Return the (x, y) coordinate for the center point of the cell that contains the specified text.  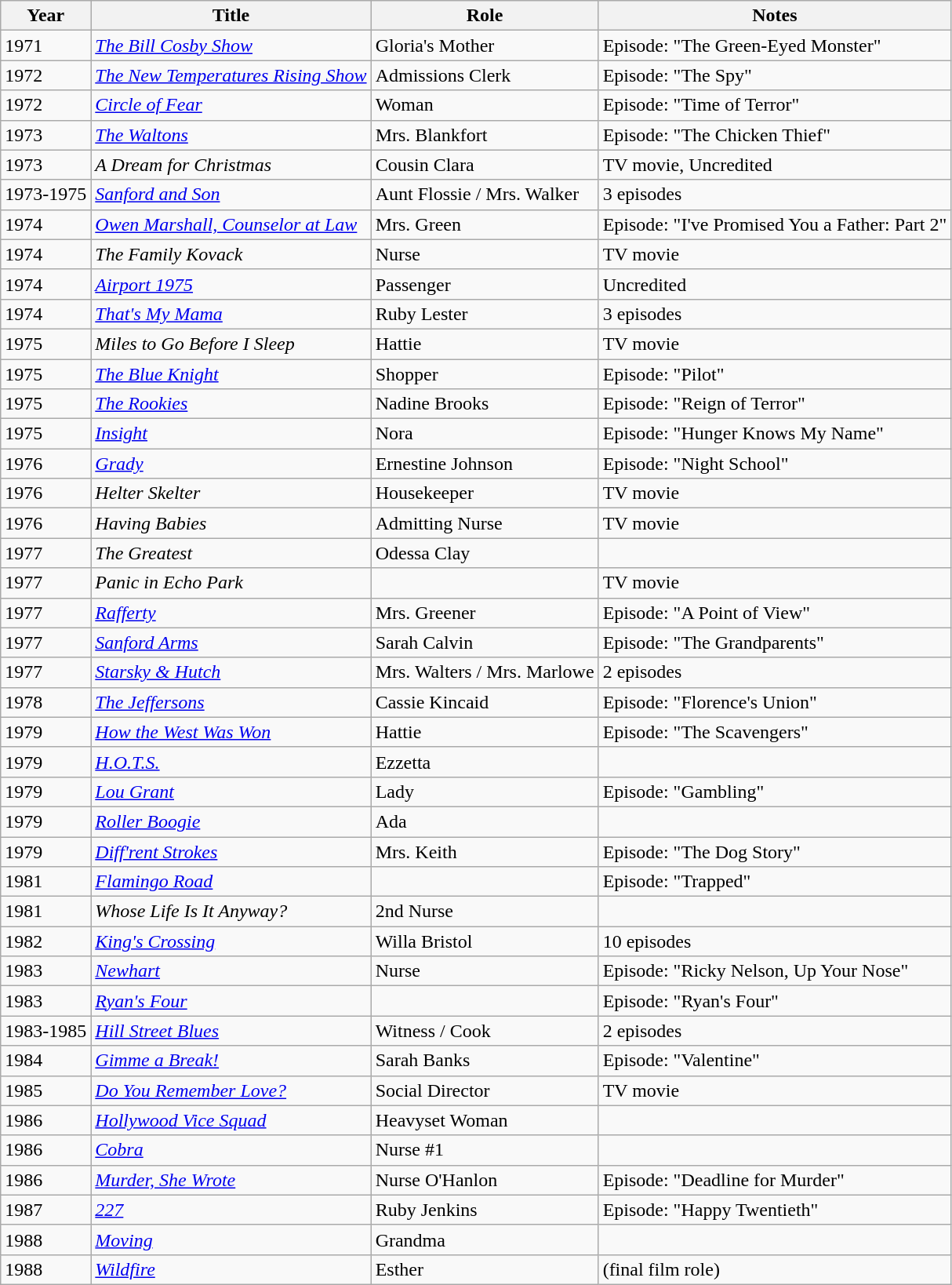
Episode: "Valentine" (775, 1061)
Panic in Echo Park (231, 583)
Nurse #1 (485, 1150)
Diff'rent Strokes (231, 851)
Insight (231, 434)
Aunt Flossie / Mrs. Walker (485, 195)
Housekeeper (485, 493)
A Dream for Christmas (231, 165)
Hill Street Blues (231, 1031)
Ernestine Johnson (485, 464)
Having Babies (231, 523)
Whose Life Is It Anyway? (231, 912)
Woman (485, 105)
Nora (485, 434)
Lady (485, 792)
Episode: "The Spy" (775, 75)
TV movie, Uncredited (775, 165)
The Rookies (231, 404)
Gimme a Break! (231, 1061)
Episode: "The Grandparents" (775, 642)
Episode: "Time of Terror" (775, 105)
Episode: "I've Promised You a Father: Part 2" (775, 224)
King's Crossing (231, 941)
1985 (45, 1090)
1971 (45, 46)
Uncredited (775, 284)
Circle of Fear (231, 105)
The Bill Cosby Show (231, 46)
Ezzetta (485, 762)
Episode: "Ryan's Four" (775, 1001)
That's My Mama (231, 314)
Episode: "The Green-Eyed Monster" (775, 46)
Heavyset Woman (485, 1120)
Hollywood Vice Squad (231, 1120)
Mrs. Green (485, 224)
Starsky & Hutch (231, 672)
Murder, She Wrote (231, 1180)
1973-1975 (45, 195)
The Blue Knight (231, 374)
Ruby Jenkins (485, 1210)
Moving (231, 1239)
Passenger (485, 284)
Wildfire (231, 1269)
2nd Nurse (485, 912)
Social Director (485, 1090)
1978 (45, 702)
Gloria's Mother (485, 46)
1987 (45, 1210)
Mrs. Blankfort (485, 135)
Roller Boogie (231, 821)
Do You Remember Love? (231, 1090)
Sarah Banks (485, 1061)
Cassie Kincaid (485, 702)
Episode: "Happy Twentieth" (775, 1210)
Episode: "Night School" (775, 464)
Episode: "Florence's Union" (775, 702)
Year (45, 16)
Lou Grant (231, 792)
Nurse O'Hanlon (485, 1180)
Odessa Clay (485, 553)
Mrs. Greener (485, 613)
Episode: "The Scavengers" (775, 732)
Episode: "Reign of Terror" (775, 404)
Mrs. Walters / Mrs. Marlowe (485, 672)
Nadine Brooks (485, 404)
Owen Marshall, Counselor at Law (231, 224)
Episode: "Pilot" (775, 374)
1982 (45, 941)
1983-1985 (45, 1031)
The Waltons (231, 135)
Miles to Go Before I Sleep (231, 344)
Newhart (231, 971)
Episode: "The Chicken Thief" (775, 135)
Ryan's Four (231, 1001)
Esther (485, 1269)
Episode: "Ricky Nelson, Up Your Nose" (775, 971)
Ada (485, 821)
Sanford and Son (231, 195)
Shopper (485, 374)
Episode: "Trapped" (775, 882)
Witness / Cook (485, 1031)
Willa Bristol (485, 941)
Helter Skelter (231, 493)
Episode: "The Dog Story" (775, 851)
The Jeffersons (231, 702)
1984 (45, 1061)
Admissions Clerk (485, 75)
Rafferty (231, 613)
The Family Kovack (231, 254)
How the West Was Won (231, 732)
Title (231, 16)
Episode: "A Point of View" (775, 613)
Grady (231, 464)
The Greatest (231, 553)
Notes (775, 16)
Cousin Clara (485, 165)
The New Temperatures Rising Show (231, 75)
Admitting Nurse (485, 523)
Sarah Calvin (485, 642)
Flamingo Road (231, 882)
Cobra (231, 1150)
Airport 1975 (231, 284)
10 episodes (775, 941)
Grandma (485, 1239)
Episode: "Deadline for Murder" (775, 1180)
Ruby Lester (485, 314)
Episode: "Gambling" (775, 792)
227 (231, 1210)
Role (485, 16)
H.O.T.S. (231, 762)
Sanford Arms (231, 642)
Episode: "Hunger Knows My Name" (775, 434)
(final film role) (775, 1269)
Mrs. Keith (485, 851)
